For the text-containing cell, return its midpoint in (x, y) coordinate format. 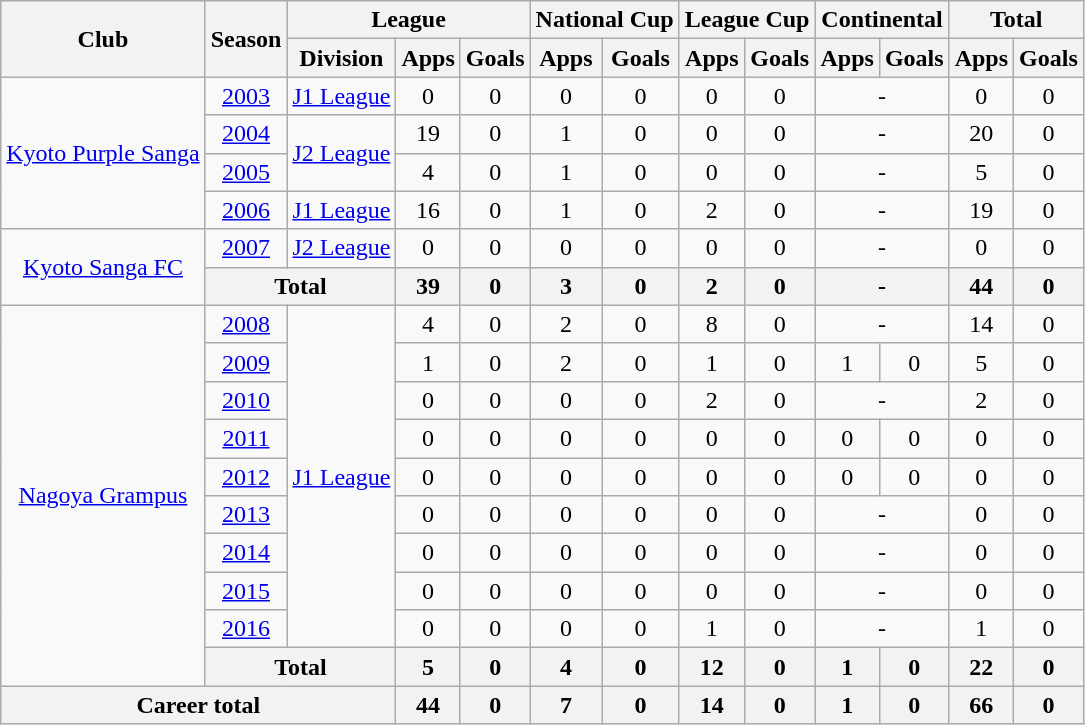
22 (981, 667)
16 (428, 210)
2013 (246, 515)
Kyoto Sanga FC (103, 267)
2006 (246, 210)
3 (566, 286)
2009 (246, 362)
2007 (246, 248)
2008 (246, 324)
2012 (246, 477)
2004 (246, 134)
2011 (246, 438)
2003 (246, 96)
Career total (198, 705)
Division (342, 58)
Nagoya Grampus (103, 496)
Kyoto Purple Sanga (103, 153)
Continental (882, 20)
League Cup (747, 20)
8 (712, 324)
2016 (246, 629)
66 (981, 705)
20 (981, 134)
Club (103, 39)
2010 (246, 400)
7 (566, 705)
2005 (246, 172)
2015 (246, 591)
12 (712, 667)
League (408, 20)
Season (246, 39)
2014 (246, 553)
39 (428, 286)
National Cup (604, 20)
